Find where the given text appears and provide that cell's center as [x, y] coordinate. 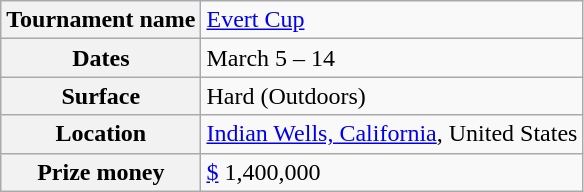
$ 1,400,000 [392, 172]
Dates [101, 58]
March 5 – 14 [392, 58]
Indian Wells, California, United States [392, 134]
Prize money [101, 172]
Surface [101, 96]
Location [101, 134]
Hard (Outdoors) [392, 96]
Tournament name [101, 20]
Evert Cup [392, 20]
